Search for the cell housing the specified text and yield its [X, Y] center coordinate. 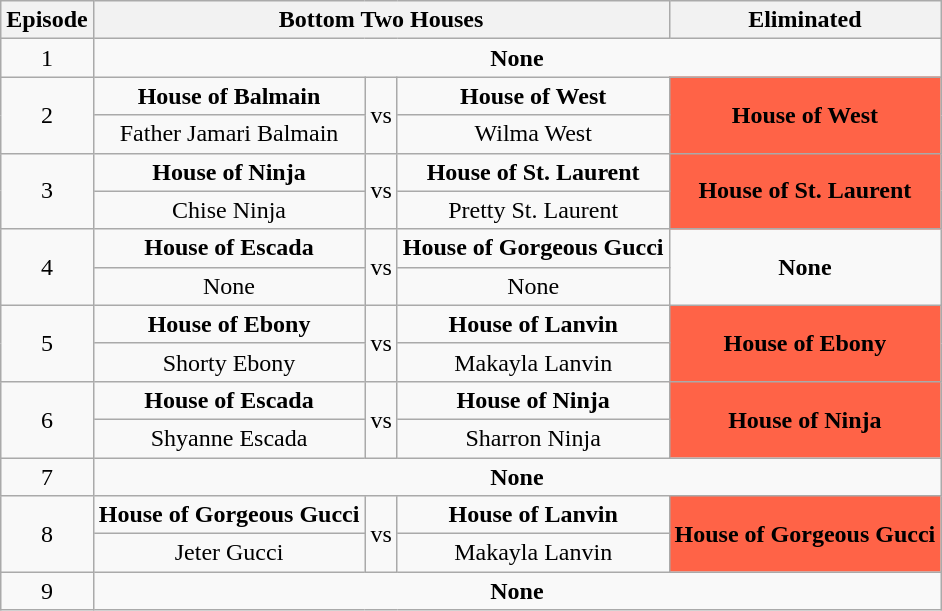
Sharron Ninja [533, 438]
Chise Ninja [229, 210]
Shyanne Escada [229, 438]
Shorty Ebony [229, 362]
3 [47, 191]
5 [47, 343]
Father Jamari Balmain [229, 134]
9 [47, 591]
Pretty St. Laurent [533, 210]
2 [47, 115]
4 [47, 267]
7 [47, 477]
1 [47, 58]
8 [47, 534]
6 [47, 419]
Eliminated [805, 20]
House of Balmain [229, 96]
Bottom Two Houses [381, 20]
Wilma West [533, 134]
Episode [47, 20]
Jeter Gucci [229, 553]
